Determine the (x, y) coordinate at the center of the cell enclosing the given text.  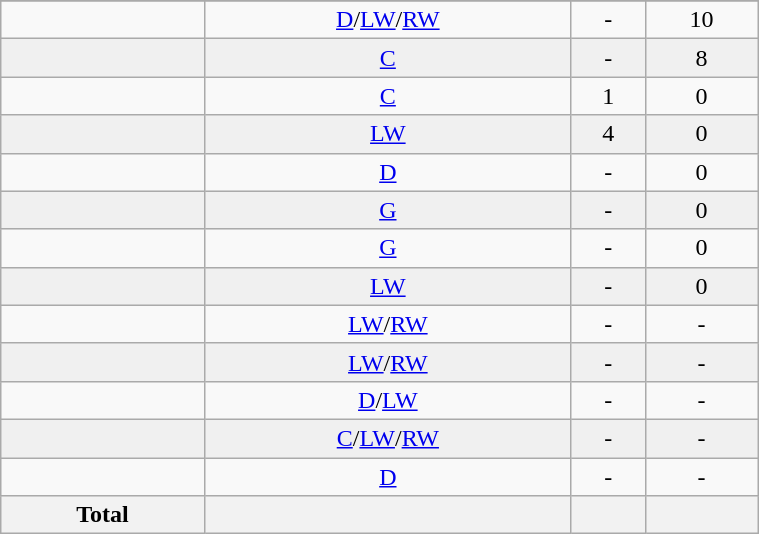
D/LW (388, 400)
C/LW/RW (388, 438)
D/LW/RW (388, 20)
Total (103, 515)
10 (701, 20)
4 (608, 134)
8 (701, 58)
1 (608, 96)
